Locate the cell with the specified text and output its [X, Y] center coordinate. 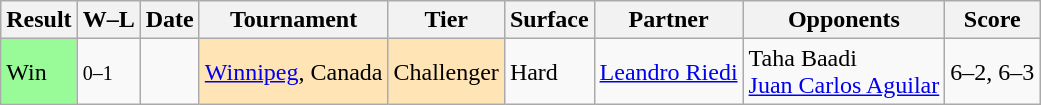
W–L [108, 20]
Partner [668, 20]
Taha Baadi Juan Carlos Aguilar [844, 72]
Winnipeg, Canada [294, 72]
Result [39, 20]
Leandro Riedi [668, 72]
Hard [549, 72]
Tier [446, 20]
Date [170, 20]
Score [992, 20]
6–2, 6–3 [992, 72]
Surface [549, 20]
Win [39, 72]
0–1 [108, 72]
Tournament [294, 20]
Opponents [844, 20]
Challenger [446, 72]
